Output the [X, Y] coordinate of the center of the cell containing the given text.  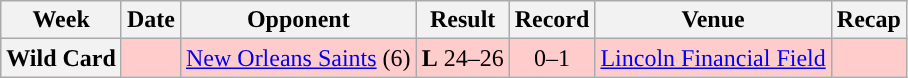
Venue [713, 20]
Wild Card [62, 58]
0–1 [552, 58]
L 24–26 [462, 58]
Date [150, 20]
Result [462, 20]
Record [552, 20]
Lincoln Financial Field [713, 58]
Week [62, 20]
Recap [868, 20]
New Orleans Saints (6) [298, 58]
Opponent [298, 20]
